Identify which cell holds the provided text, then report its (X, Y) central coordinate. 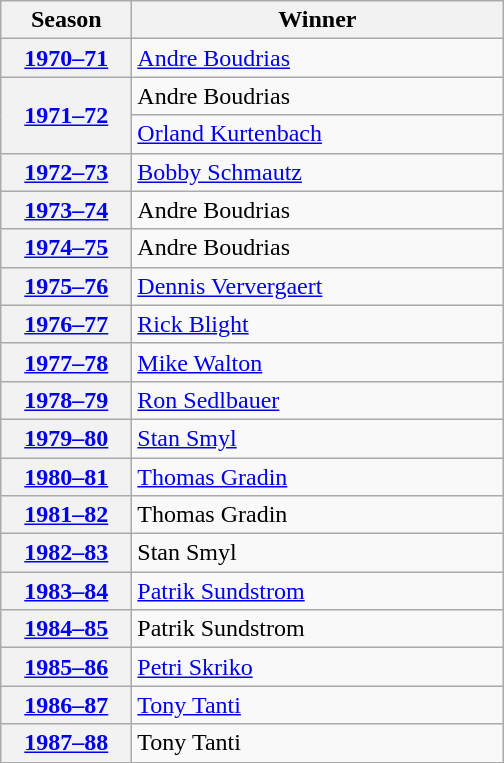
Orland Kurtenbach (318, 134)
1976–77 (66, 324)
1972–73 (66, 172)
1980–81 (66, 477)
1984–85 (66, 629)
1979–80 (66, 438)
1971–72 (66, 115)
1975–76 (66, 286)
1973–74 (66, 210)
Petri Skriko (318, 667)
1987–88 (66, 743)
1970–71 (66, 58)
Rick Blight (318, 324)
1981–82 (66, 515)
Winner (318, 20)
Season (66, 20)
1974–75 (66, 248)
1978–79 (66, 400)
Dennis Ververgaert (318, 286)
Bobby Schmautz (318, 172)
1986–87 (66, 705)
1982–83 (66, 553)
1977–78 (66, 362)
1983–84 (66, 591)
Mike Walton (318, 362)
1985–86 (66, 667)
Ron Sedlbauer (318, 400)
